Return (X, Y) of the center of cell containing provided text 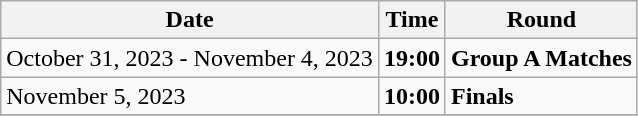
Date (190, 20)
19:00 (412, 58)
Finals (541, 96)
October 31, 2023 - November 4, 2023 (190, 58)
Group A Matches (541, 58)
Round (541, 20)
10:00 (412, 96)
November 5, 2023 (190, 96)
Time (412, 20)
